Search for the cell housing the specified text and yield its (x, y) center coordinate. 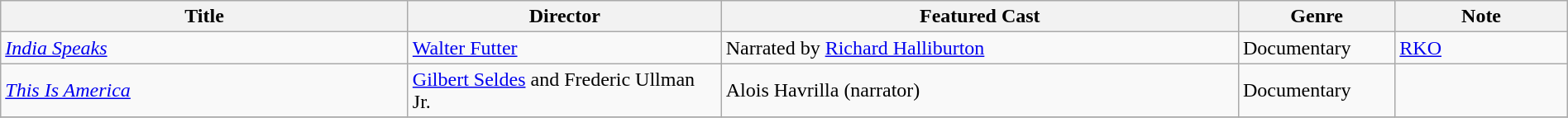
Gilbert Seldes and Frederic Ullman Jr. (564, 91)
Alois Havrilla (narrator) (979, 91)
India Speaks (205, 48)
Featured Cast (979, 17)
RKO (1481, 48)
Genre (1317, 17)
Walter Futter (564, 48)
Director (564, 17)
Note (1481, 17)
Narrated by Richard Halliburton (979, 48)
This Is America (205, 91)
Title (205, 17)
